For the text-containing cell, return its midpoint in (x, y) coordinate format. 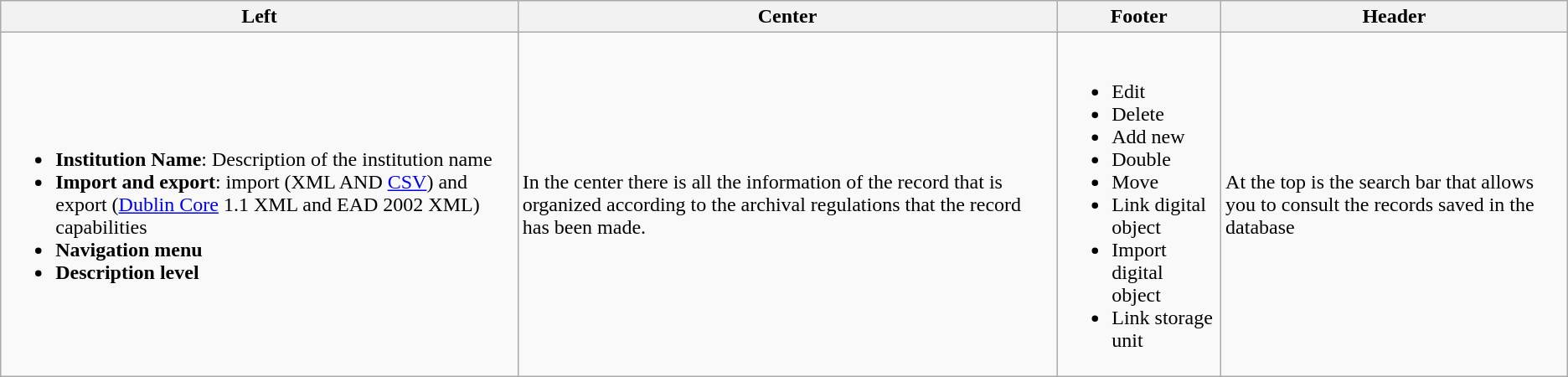
At the top is the search bar that allows you to consult the records saved in the database (1395, 204)
Footer (1139, 17)
Header (1395, 17)
In the center there is all the information of the record that is organized according to the archival regulations that the record has been made. (787, 204)
Center (787, 17)
EditDeleteAdd newDoubleMoveLink digital objectImport digital objectLink storage unit (1139, 204)
Left (260, 17)
